Output the (x, y) coordinate of the center of the cell containing the given text.  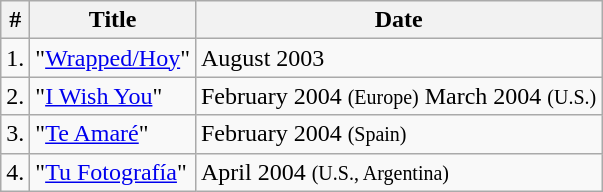
Title (113, 20)
1. (16, 58)
2. (16, 96)
April 2004 (U.S., Argentina) (398, 172)
"Wrapped/Hoy" (113, 58)
February 2004 (Europe) March 2004 (U.S.) (398, 96)
"Tu Fotografía" (113, 172)
"Te Amaré" (113, 134)
August 2003 (398, 58)
February 2004 (Spain) (398, 134)
Date (398, 20)
3. (16, 134)
# (16, 20)
"I Wish You" (113, 96)
4. (16, 172)
